Locate the cell with the specified text and output its [x, y] center coordinate. 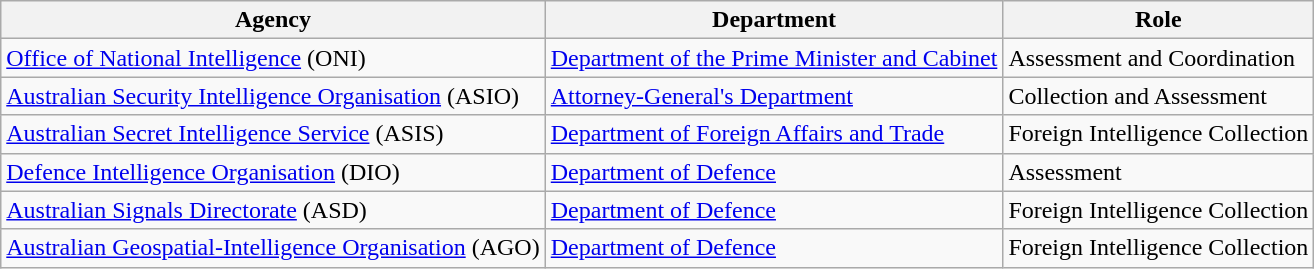
Role [1158, 20]
Defence Intelligence Organisation (DIO) [273, 172]
Australian Geospatial-Intelligence Organisation (AGO) [273, 248]
Australian Signals Directorate (ASD) [273, 210]
Collection and Assessment [1158, 96]
Australian Secret Intelligence Service (ASIS) [273, 134]
Office of National Intelligence (ONI) [273, 58]
Attorney-General's Department [774, 96]
Agency [273, 20]
Australian Security Intelligence Organisation (ASIO) [273, 96]
Department [774, 20]
Assessment [1158, 172]
Department of the Prime Minister and Cabinet [774, 58]
Assessment and Coordination [1158, 58]
Department of Foreign Affairs and Trade [774, 134]
